Capture the cell that displays the provided text and extract its (x, y) central coordinate. 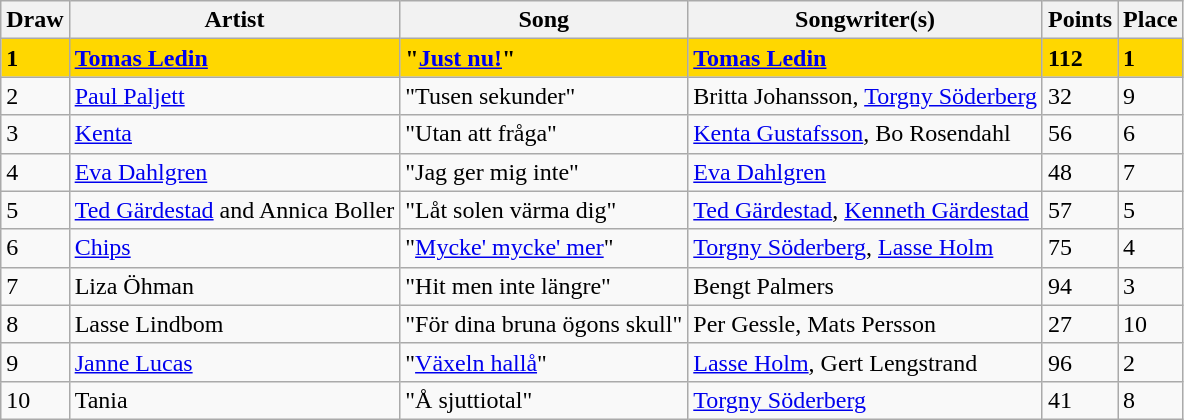
Liza Öhman (234, 286)
"Å sjuttiotal" (544, 400)
32 (1080, 96)
56 (1080, 134)
"Växeln hallå" (544, 362)
"Hit men inte längre" (544, 286)
Place (1151, 20)
27 (1080, 324)
"Utan att fråga" (544, 134)
Torgny Söderberg (866, 400)
Chips (234, 248)
Lasse Lindbom (234, 324)
Per Gessle, Mats Persson (866, 324)
48 (1080, 172)
"Mycke' mycke' mer" (544, 248)
Kenta Gustafsson, Bo Rosendahl (866, 134)
Ted Gärdestad and Annica Boller (234, 210)
Songwriter(s) (866, 20)
Song (544, 20)
Paul Paljett (234, 96)
Points (1080, 20)
57 (1080, 210)
96 (1080, 362)
Lasse Holm, Gert Lengstrand (866, 362)
75 (1080, 248)
112 (1080, 58)
Kenta (234, 134)
"För dina bruna ögons skull" (544, 324)
Bengt Palmers (866, 286)
"Tusen sekunder" (544, 96)
Britta Johansson, Torgny Söderberg (866, 96)
Artist (234, 20)
Tania (234, 400)
Ted Gärdestad, Kenneth Gärdestad (866, 210)
"Låt solen värma dig" (544, 210)
Draw (35, 20)
"Just nu!" (544, 58)
41 (1080, 400)
94 (1080, 286)
Janne Lucas (234, 362)
"Jag ger mig inte" (544, 172)
Torgny Söderberg, Lasse Holm (866, 248)
